Detect which cell encompasses the target text, then output its (X, Y) center coordinate. 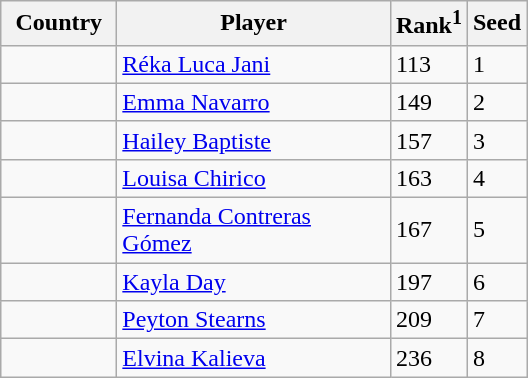
Elvina Kalieva (254, 358)
209 (428, 320)
Seed (496, 24)
167 (428, 230)
3 (496, 140)
6 (496, 282)
197 (428, 282)
113 (428, 64)
8 (496, 358)
5 (496, 230)
Réka Luca Jani (254, 64)
Rank1 (428, 24)
Player (254, 24)
Louisa Chirico (254, 178)
149 (428, 102)
7 (496, 320)
Peyton Stearns (254, 320)
Emma Navarro (254, 102)
2 (496, 102)
Fernanda Contreras Gómez (254, 230)
Hailey Baptiste (254, 140)
Kayla Day (254, 282)
Country (59, 24)
157 (428, 140)
236 (428, 358)
4 (496, 178)
1 (496, 64)
163 (428, 178)
